From the cell containing the given text, extract its center point as (x, y) coordinate. 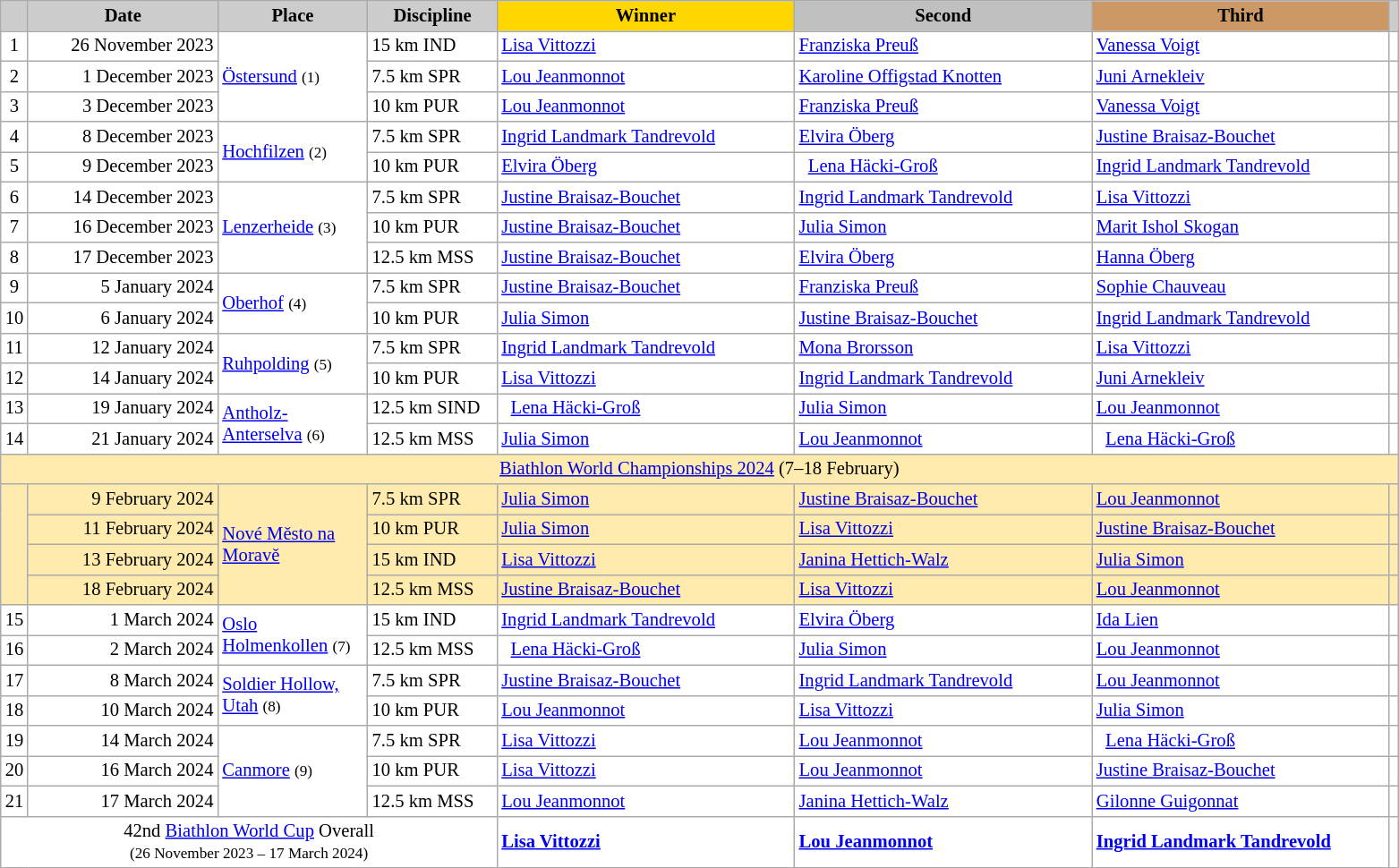
3 (14, 106)
10 (14, 318)
Gilonne Guigonnat (1241, 801)
Third (1241, 15)
Discipline (433, 15)
4 (14, 137)
9 (14, 287)
Lenzerheide (3) (292, 227)
9 December 2023 (123, 166)
21 January 2024 (123, 438)
Canmore (9) (292, 770)
Karoline Offigstad Knotten (943, 76)
Sophie Chauveau (1241, 287)
12 January 2024 (123, 348)
Oberhof (4) (292, 302)
Nové Město na Moravě (292, 544)
14 December 2023 (123, 197)
1 (14, 46)
Ruhpolding (5) (292, 363)
16 December 2023 (123, 227)
5 (14, 166)
14 March 2024 (123, 740)
17 (14, 680)
26 November 2023 (123, 46)
20 (14, 770)
Soldier Hollow, Utah (8) (292, 695)
Antholz-Anterselva (6) (292, 423)
Hanna Öberg (1241, 257)
13 February 2024 (123, 559)
Mona Brorsson (943, 348)
8 (14, 257)
Hochfilzen (2) (292, 152)
6 January 2024 (123, 318)
14 (14, 438)
12 (14, 379)
2 (14, 76)
9 February 2024 (123, 498)
17 March 2024 (123, 801)
Second (943, 15)
Place (292, 15)
15 (14, 620)
14 January 2024 (123, 379)
11 (14, 348)
3 December 2023 (123, 106)
13 (14, 408)
17 December 2023 (123, 257)
1 December 2023 (123, 76)
18 (14, 711)
Date (123, 15)
18 February 2024 (123, 590)
7 (14, 227)
Marit Ishol Skogan (1241, 227)
12.5 km SIND (433, 408)
21 (14, 801)
2 March 2024 (123, 650)
5 January 2024 (123, 287)
1 March 2024 (123, 620)
10 March 2024 (123, 711)
Ida Lien (1241, 620)
Oslo Holmenkollen (7) (292, 635)
16 March 2024 (123, 770)
Biathlon World Championships 2024 (7–18 February) (700, 469)
Östersund (1) (292, 75)
19 (14, 740)
Winner (645, 15)
11 February 2024 (123, 529)
8 December 2023 (123, 137)
6 (14, 197)
8 March 2024 (123, 680)
42nd Biathlon World Cup Overall(26 November 2023 – 17 March 2024) (249, 842)
16 (14, 650)
19 January 2024 (123, 408)
